Provide the (x, y) coordinate of the cell's center where the given text is located.  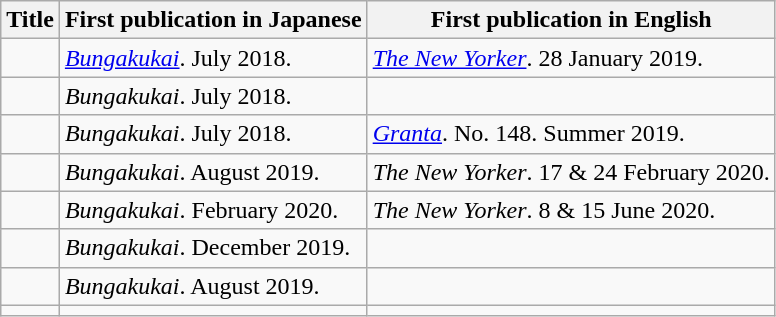
First publication in English (571, 20)
The New Yorker. 28 January 2019. (571, 58)
Granta. No. 148. Summer 2019. (571, 134)
Bungakukai. February 2020. (213, 210)
Bungakukai. December 2019. (213, 248)
The New Yorker. 8 & 15 June 2020. (571, 210)
The New Yorker. 17 & 24 February 2020. (571, 172)
Title (30, 20)
First publication in Japanese (213, 20)
